Provide the (X, Y) coordinate of the cell's center where the given text is located.  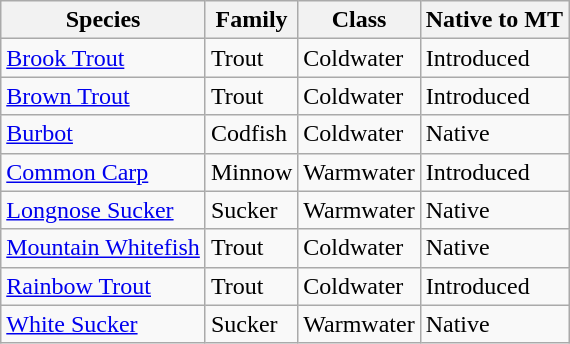
Family (251, 20)
Brook Trout (104, 58)
Codfish (251, 134)
Longnose Sucker (104, 210)
Rainbow Trout (104, 286)
Common Carp (104, 172)
Native to MT (494, 20)
White Sucker (104, 324)
Species (104, 20)
Minnow (251, 172)
Mountain Whitefish (104, 248)
Burbot (104, 134)
Brown Trout (104, 96)
Class (359, 20)
